Pinpoint the cell where the given text exists, returning its [x, y] midpoint coordinate. 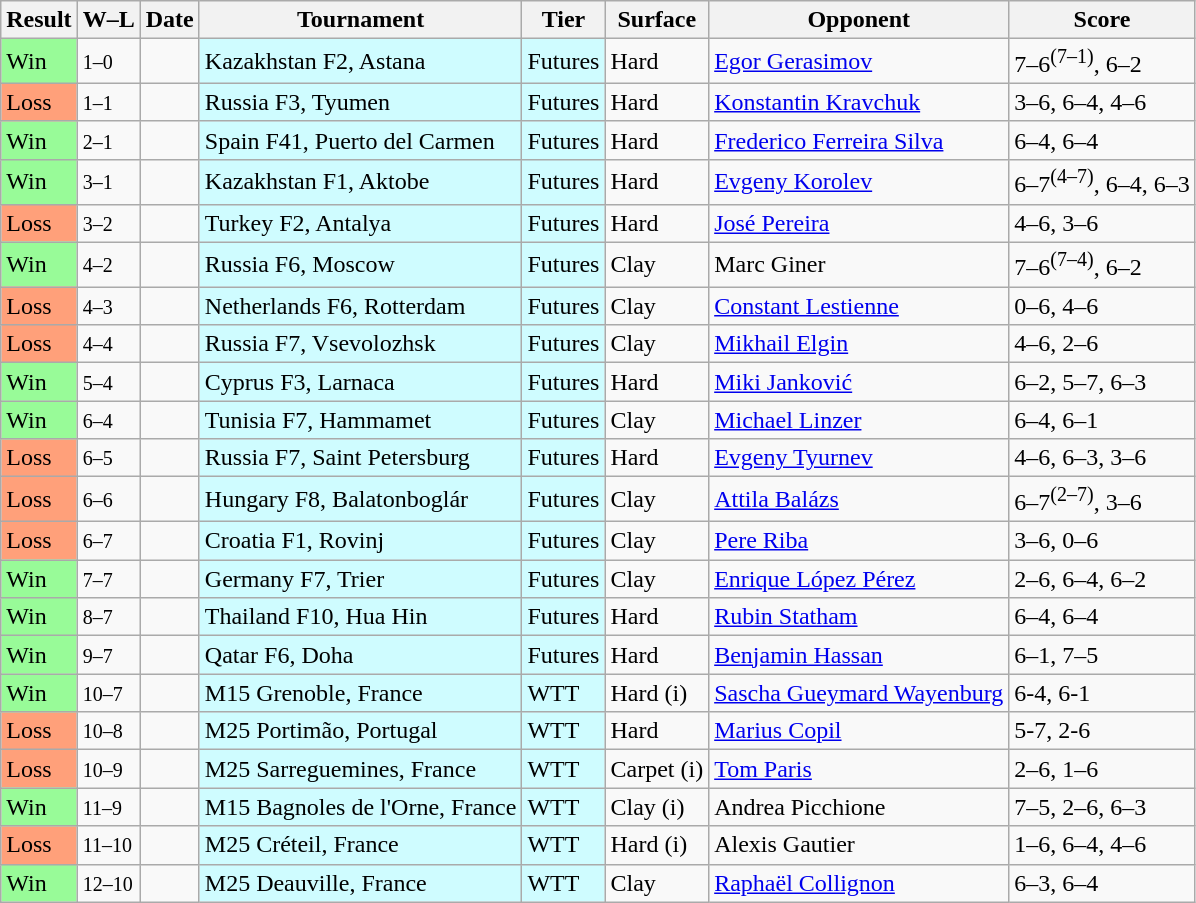
Tom Paris [859, 769]
Surface [657, 20]
Cyprus F3, Larnaca [360, 382]
Pere Riba [859, 541]
5-7, 2-6 [1102, 731]
Enrique López Pérez [859, 579]
3–6, 6–4, 4–6 [1102, 102]
Result [39, 20]
4–3 [108, 306]
Egor Gerasimov [859, 62]
11–9 [108, 807]
Kazakhstan F1, Aktobe [360, 182]
W–L [108, 20]
7–7 [108, 579]
Turkey F2, Antalya [360, 223]
1–1 [108, 102]
6–5 [108, 458]
M25 Deauville, France [360, 883]
Hungary F8, Balatonboglár [360, 500]
Opponent [859, 20]
0–6, 4–6 [1102, 306]
José Pereira [859, 223]
Date [170, 20]
6–7(4–7), 6–4, 6–3 [1102, 182]
7–5, 2–6, 6–3 [1102, 807]
4–6, 2–6 [1102, 344]
Russia F6, Moscow [360, 264]
Tunisia F7, Hammamet [360, 420]
2–6, 1–6 [1102, 769]
6–4 [108, 420]
M15 Bagnoles de l'Orne, France [360, 807]
Netherlands F6, Rotterdam [360, 306]
Attila Balázs [859, 500]
1–6, 6–4, 4–6 [1102, 845]
Russia F7, Vsevolozhsk [360, 344]
8–7 [108, 617]
7–6(7–1), 6–2 [1102, 62]
M25 Créteil, France [360, 845]
Rubin Statham [859, 617]
Russia F3, Tyumen [360, 102]
Tier [564, 20]
4–4 [108, 344]
M15 Grenoble, France [360, 693]
Konstantin Kravchuk [859, 102]
6–6 [108, 500]
4–6, 6–3, 3–6 [1102, 458]
10–7 [108, 693]
Raphaël Collignon [859, 883]
Miki Janković [859, 382]
Marius Copil [859, 731]
3–6, 0–6 [1102, 541]
Andrea Picchione [859, 807]
Evgeny Tyurnev [859, 458]
Clay (i) [657, 807]
M25 Sarreguemines, France [360, 769]
1–0 [108, 62]
2–1 [108, 140]
M25 Portimão, Portugal [360, 731]
6–4, 6–1 [1102, 420]
Carpet (i) [657, 769]
Russia F7, Saint Petersburg [360, 458]
11–10 [108, 845]
Frederico Ferreira Silva [859, 140]
4–2 [108, 264]
Kazakhstan F2, Astana [360, 62]
9–7 [108, 655]
Michael Linzer [859, 420]
Evgeny Korolev [859, 182]
Thailand F10, Hua Hin [360, 617]
7–6(7–4), 6–2 [1102, 264]
Croatia F1, Rovinj [360, 541]
Spain F41, Puerto del Carmen [360, 140]
6–7 [108, 541]
Alexis Gautier [859, 845]
10–9 [108, 769]
Constant Lestienne [859, 306]
Marc Giner [859, 264]
Sascha Gueymard Wayenburg [859, 693]
Qatar F6, Doha [360, 655]
Germany F7, Trier [360, 579]
6–1, 7–5 [1102, 655]
12–10 [108, 883]
6–7(2–7), 3–6 [1102, 500]
5–4 [108, 382]
3–2 [108, 223]
6-4, 6-1 [1102, 693]
6–2, 5–7, 6–3 [1102, 382]
Tournament [360, 20]
Mikhail Elgin [859, 344]
6–3, 6–4 [1102, 883]
3–1 [108, 182]
4–6, 3–6 [1102, 223]
10–8 [108, 731]
Benjamin Hassan [859, 655]
2–6, 6–4, 6–2 [1102, 579]
Score [1102, 20]
